Provide the [x, y] coordinate of the cell's center where the given text is located.  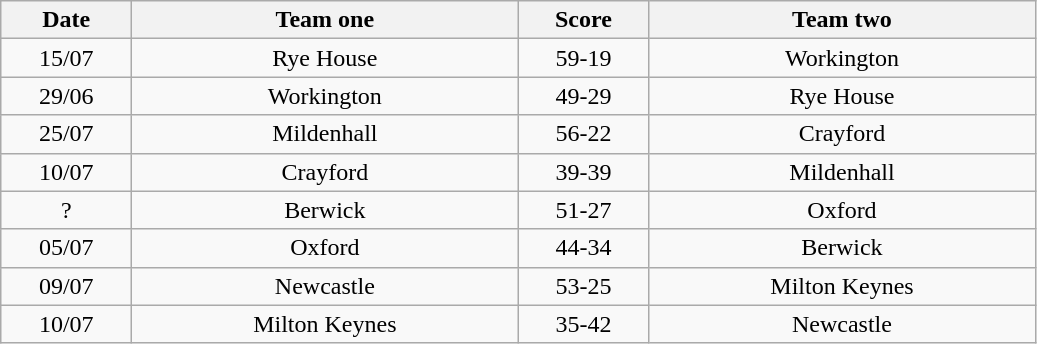
29/06 [66, 96]
15/07 [66, 58]
51-27 [584, 210]
56-22 [584, 134]
Date [66, 20]
44-34 [584, 248]
05/07 [66, 248]
Score [584, 20]
35-42 [584, 324]
? [66, 210]
Team one [325, 20]
59-19 [584, 58]
39-39 [584, 172]
25/07 [66, 134]
53-25 [584, 286]
Team two [842, 20]
49-29 [584, 96]
09/07 [66, 286]
